Provide the (X, Y) coordinate of the cell's center where the given text is located.  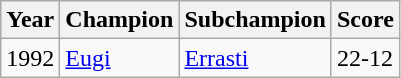
1992 (30, 58)
22-12 (365, 58)
Errasti (255, 58)
Champion (120, 20)
Subchampion (255, 20)
Score (365, 20)
Eugi (120, 58)
Year (30, 20)
